Return the (X, Y) coordinate for the center point of the cell that contains the specified text.  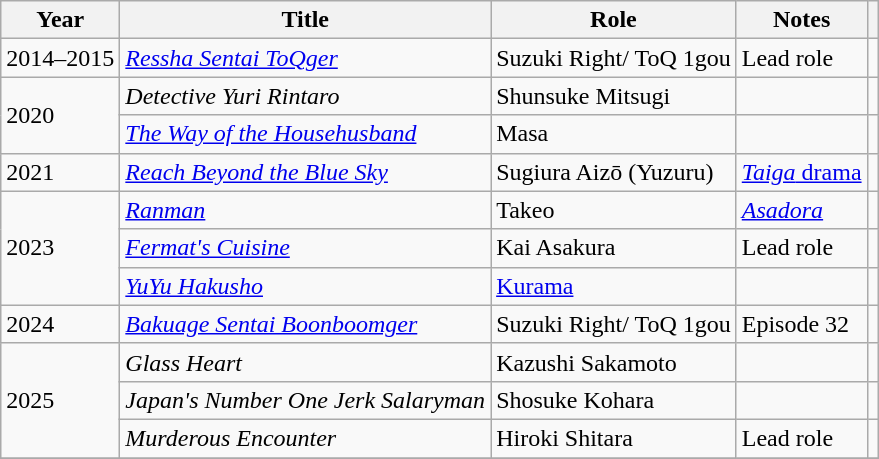
2023 (60, 248)
Detective Yuri Rintaro (306, 96)
Reach Beyond the Blue Sky (306, 172)
YuYu Hakusho (306, 286)
Kai Asakura (614, 248)
Japan's Number One Jerk Salaryman (306, 400)
Murderous Encounter (306, 438)
Shunsuke Mitsugi (614, 96)
2021 (60, 172)
Year (60, 20)
2014–2015 (60, 58)
Masa (614, 134)
Ranman (306, 210)
Takeo (614, 210)
2020 (60, 115)
Fermat's Cuisine (306, 248)
The Way of the Househusband (306, 134)
Taiga drama (802, 172)
2025 (60, 400)
Ressha Sentai ToQger (306, 58)
2024 (60, 324)
Role (614, 20)
Asadora (802, 210)
Episode 32 (802, 324)
Sugiura Aizō (Yuzuru) (614, 172)
Title (306, 20)
Hiroki Shitara (614, 438)
Kurama (614, 286)
Kazushi Sakamoto (614, 362)
Notes (802, 20)
Bakuage Sentai Boonboomger (306, 324)
Shosuke Kohara (614, 400)
Glass Heart (306, 362)
